Locate the cell with the specified text and output its [x, y] center coordinate. 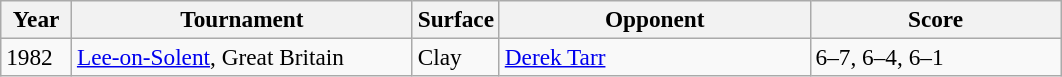
1982 [36, 57]
Lee-on-Solent, Great Britain [242, 57]
Year [36, 19]
Tournament [242, 19]
Score [936, 19]
Clay [456, 57]
6–7, 6–4, 6–1 [936, 57]
Derek Tarr [654, 57]
Surface [456, 19]
Opponent [654, 19]
